Pinpoint the cell where the given text exists, returning its [X, Y] midpoint coordinate. 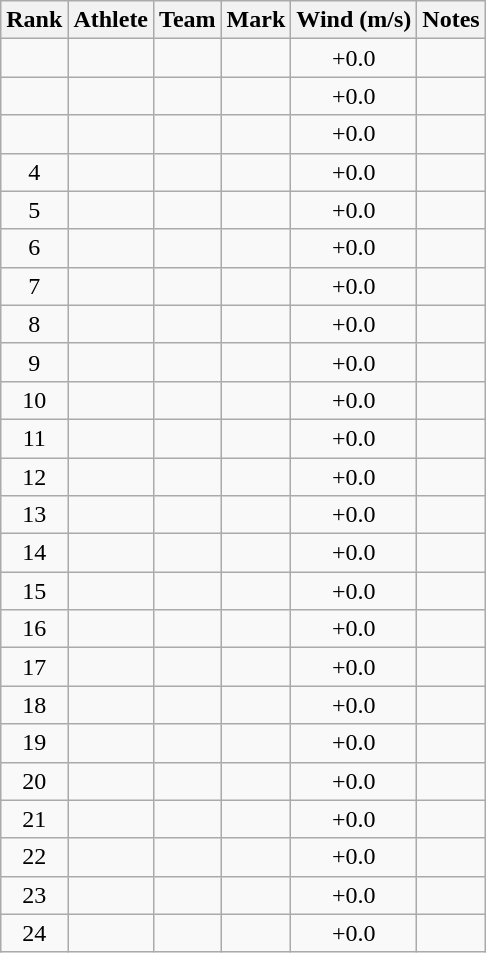
Wind (m/s) [354, 20]
8 [34, 324]
18 [34, 705]
7 [34, 286]
19 [34, 743]
17 [34, 667]
9 [34, 362]
23 [34, 895]
15 [34, 591]
14 [34, 553]
Team [188, 20]
5 [34, 210]
4 [34, 172]
12 [34, 477]
24 [34, 933]
22 [34, 857]
16 [34, 629]
Athlete [111, 20]
Rank [34, 20]
11 [34, 438]
10 [34, 400]
Notes [451, 20]
Mark [256, 20]
20 [34, 781]
21 [34, 819]
13 [34, 515]
6 [34, 248]
